Return the (x, y) coordinate for the center point of the cell that contains the specified text.  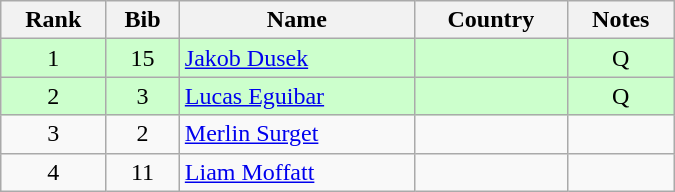
Lucas Eguibar (296, 96)
Merlin Surget (296, 134)
1 (54, 58)
4 (54, 172)
Jakob Dusek (296, 58)
Notes (620, 20)
Rank (54, 20)
11 (143, 172)
Name (296, 20)
Liam Moffatt (296, 172)
15 (143, 58)
Bib (143, 20)
Country (490, 20)
